Provide the [x, y] coordinate of the cell's center where the given text is located.  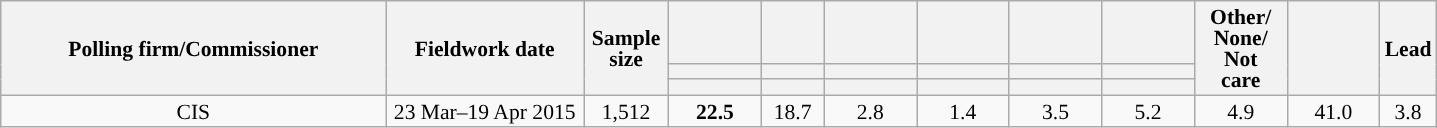
22.5 [716, 110]
4.9 [1240, 110]
2.8 [870, 110]
Polling firm/Commissioner [194, 48]
23 Mar–19 Apr 2015 [485, 110]
Lead [1408, 48]
3.5 [1056, 110]
5.2 [1148, 110]
1,512 [626, 110]
CIS [194, 110]
3.8 [1408, 110]
41.0 [1334, 110]
Fieldwork date [485, 48]
Other/None/Notcare [1240, 48]
18.7 [792, 110]
Sample size [626, 48]
1.4 [962, 110]
